Identify which cell holds the provided text, then report its [x, y] central coordinate. 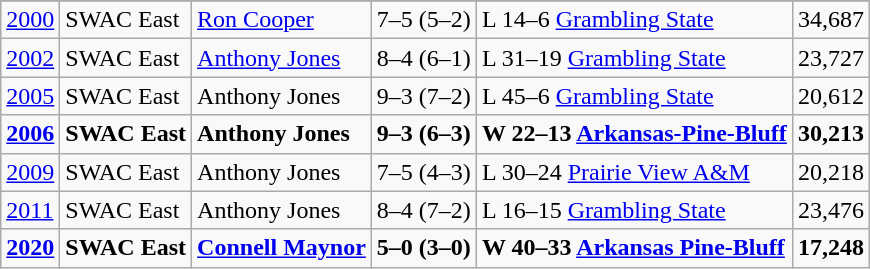
5–0 (3–0) [424, 248]
2000 [30, 20]
2011 [30, 210]
8–4 (7–2) [424, 210]
L 16–15 Grambling State [634, 210]
2009 [30, 172]
L 31–19 Grambling State [634, 58]
30,213 [830, 134]
2006 [30, 134]
9–3 (6–3) [424, 134]
7–5 (4–3) [424, 172]
9–3 (7–2) [424, 96]
8–4 (6–1) [424, 58]
W 22–13 Arkansas-Pine-Bluff [634, 134]
2002 [30, 58]
7–5 (5–2) [424, 20]
2005 [30, 96]
L 45–6 Grambling State [634, 96]
L 14–6 Grambling State [634, 20]
Connell Maynor [282, 248]
23,727 [830, 58]
2020 [30, 248]
20,612 [830, 96]
34,687 [830, 20]
W 40–33 Arkansas Pine-Bluff [634, 248]
17,248 [830, 248]
Ron Cooper [282, 20]
23,476 [830, 210]
20,218 [830, 172]
L 30–24 Prairie View A&M [634, 172]
